Return the (x, y) coordinate for the center point of the cell that contains the specified text.  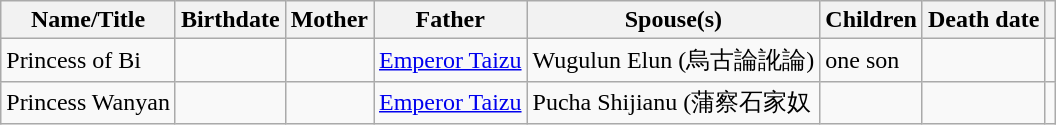
Mother (329, 20)
Spouse(s) (674, 20)
Princess Wanyan (88, 102)
Father (451, 20)
Birthdate (230, 20)
Death date (983, 20)
Pucha Shijianu (蒲察石家奴 (674, 102)
Children (872, 20)
Wugulun Elun (烏古論訛論) (674, 60)
Princess of Bi (88, 60)
Name/Title (88, 20)
one son (872, 60)
